From the cell containing the given text, extract its center point as [x, y] coordinate. 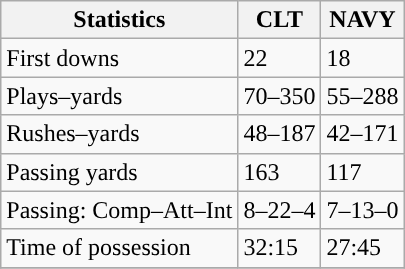
70–350 [280, 96]
NAVY [362, 20]
27:45 [362, 248]
55–288 [362, 96]
7–13–0 [362, 210]
First downs [120, 58]
48–187 [280, 134]
Time of possession [120, 248]
Passing yards [120, 172]
42–171 [362, 134]
18 [362, 58]
163 [280, 172]
Plays–yards [120, 96]
8–22–4 [280, 210]
Rushes–yards [120, 134]
117 [362, 172]
Statistics [120, 20]
CLT [280, 20]
32:15 [280, 248]
Passing: Comp–Att–Int [120, 210]
22 [280, 58]
